From the cell containing the given text, extract its center point as [X, Y] coordinate. 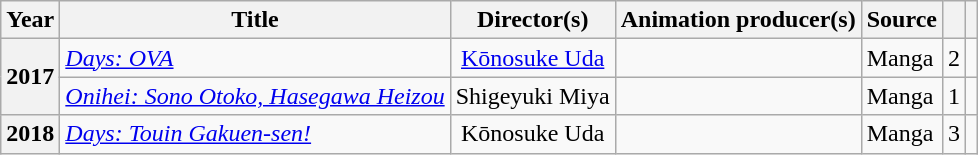
2017 [30, 77]
Director(s) [532, 20]
2018 [30, 134]
2 [954, 58]
Days: OVA [255, 58]
Title [255, 20]
Animation producer(s) [738, 20]
1 [954, 96]
3 [954, 134]
Onihei: Sono Otoko, Hasegawa Heizou [255, 96]
Year [30, 20]
Source [902, 20]
Days: Touin Gakuen-sen! [255, 134]
Shigeyuki Miya [532, 96]
